Provide the [x, y] coordinate of the cell's center where the given text is located.  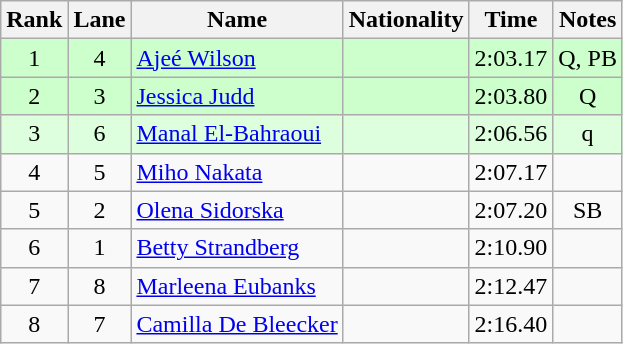
Nationality [406, 20]
2:07.17 [511, 172]
2:06.56 [511, 134]
Q [588, 96]
Jessica Judd [237, 96]
Betty Strandberg [237, 248]
2:03.80 [511, 96]
Camilla De Bleecker [237, 324]
Name [237, 20]
Time [511, 20]
Olena Sidorska [237, 210]
Rank [34, 20]
2:03.17 [511, 58]
Lane [100, 20]
2:07.20 [511, 210]
SB [588, 210]
2:16.40 [511, 324]
Miho Nakata [237, 172]
Manal El-Bahraoui [237, 134]
Marleena Eubanks [237, 286]
2:10.90 [511, 248]
Ajeé Wilson [237, 58]
Notes [588, 20]
q [588, 134]
2:12.47 [511, 286]
Q, PB [588, 58]
